Identify which cell holds the provided text, then report its (X, Y) central coordinate. 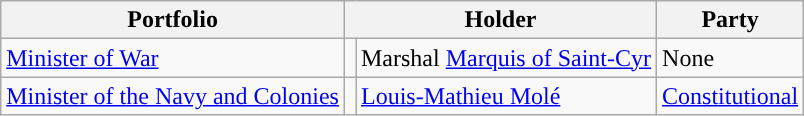
Louis-Mathieu Molé (506, 96)
Holder (500, 20)
Marshal Marquis of Saint-Cyr (506, 58)
Minister of the Navy and Colonies (173, 96)
Party (730, 20)
None (730, 58)
Minister of War (173, 58)
Constitutional (730, 96)
Portfolio (173, 20)
